Provide the (X, Y) coordinate of the cell's center where the given text is located.  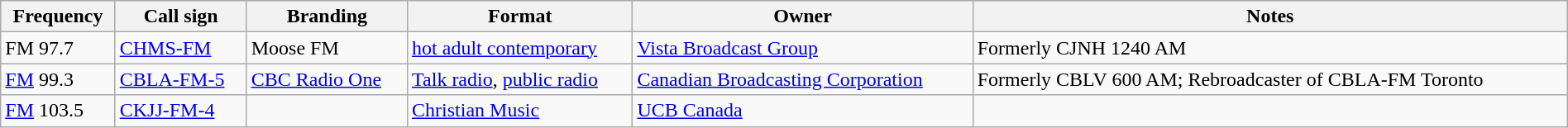
Moose FM (327, 48)
Notes (1270, 17)
Canadian Broadcasting Corporation (802, 79)
Branding (327, 17)
Formerly CBLV 600 AM; Rebroadcaster of CBLA-FM Toronto (1270, 79)
Format (520, 17)
Christian Music (520, 111)
FM 99.3 (58, 79)
CHMS-FM (180, 48)
Vista Broadcast Group (802, 48)
UCB Canada (802, 111)
CBLA-FM-5 (180, 79)
CKJJ-FM-4 (180, 111)
Talk radio, public radio (520, 79)
FM 103.5 (58, 111)
Call sign (180, 17)
FM 97.7 (58, 48)
Owner (802, 17)
hot adult contemporary (520, 48)
CBC Radio One (327, 79)
Frequency (58, 17)
Formerly CJNH 1240 AM (1270, 48)
